Find where the given text appears and provide that cell's center as (x, y) coordinate. 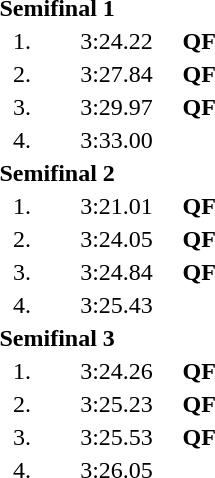
3:25.53 (116, 437)
3:24.84 (116, 272)
3:29.97 (116, 107)
3:21.01 (116, 206)
3:25.43 (116, 305)
3:25.23 (116, 404)
3:24.26 (116, 371)
3:24.05 (116, 239)
3:33.00 (116, 140)
3:24.22 (116, 41)
3:27.84 (116, 74)
